Pinpoint the cell where the given text exists, returning its (x, y) midpoint coordinate. 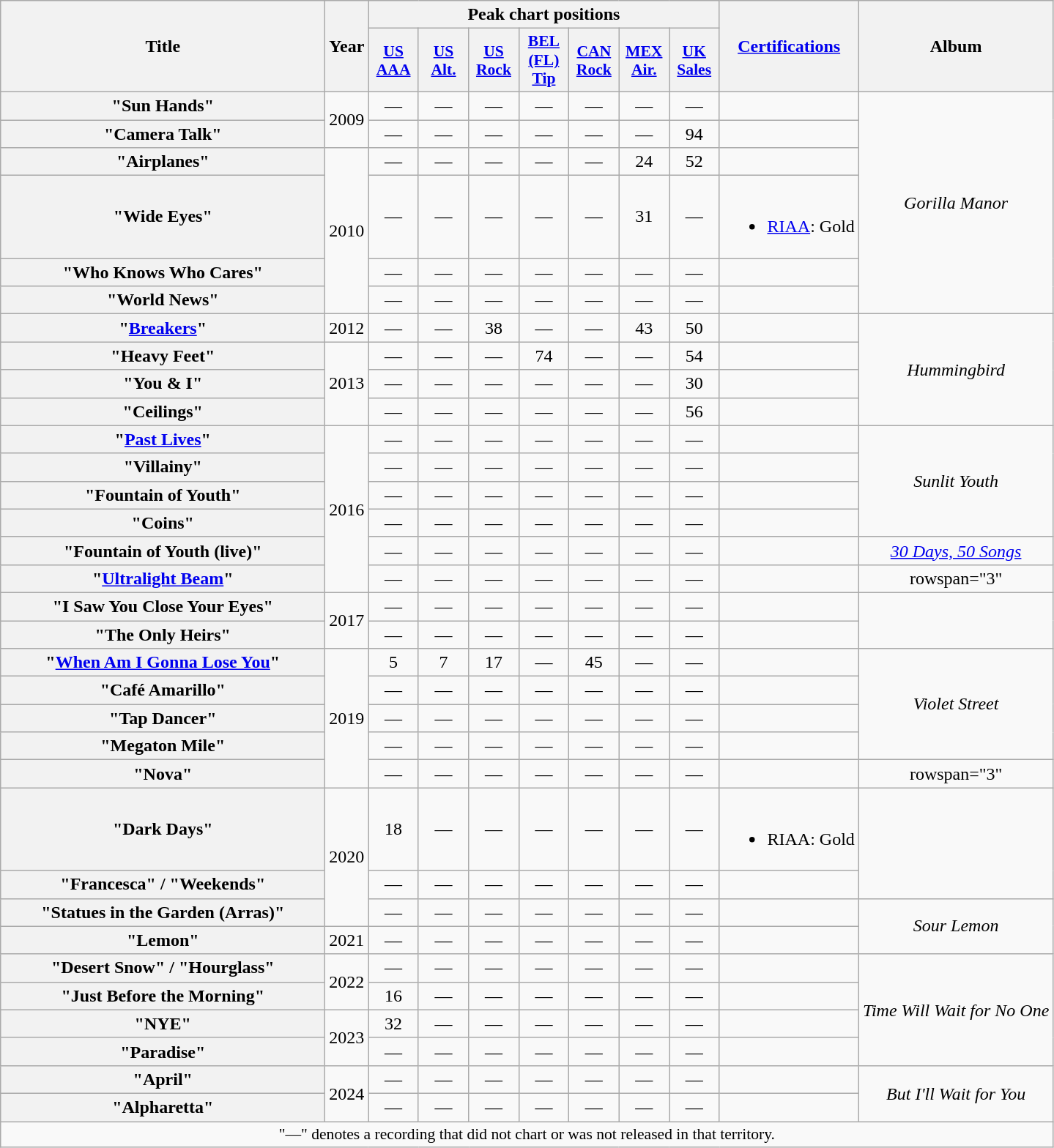
"Alpharetta" (163, 1107)
"The Only Heirs" (163, 635)
"Nova" (163, 774)
"Café Amarillo" (163, 690)
Peak chart positions (543, 15)
"Heavy Feet" (163, 356)
Sour Lemon (956, 926)
"Just Before the Morning" (163, 996)
2017 (347, 620)
But I'll Wait for You (956, 1093)
Time Will Wait for No One (956, 1010)
UKSales (694, 60)
"Fountain of Youth" (163, 495)
Album (956, 47)
2024 (347, 1093)
"Desert Snow" / "Hourglass" (163, 968)
"You & I" (163, 384)
54 (694, 356)
30 (694, 384)
2010 (347, 231)
7 (443, 663)
"Camera Talk" (163, 134)
"NYE" (163, 1024)
Hummingbird (956, 370)
"Sun Hands" (163, 105)
"Coins" (163, 523)
31 (644, 217)
2012 (347, 328)
16 (393, 996)
"Breakers" (163, 328)
"—" denotes a recording that did not chart or was not released in that territory. (527, 1135)
30 Days, 50 Songs (956, 551)
50 (694, 328)
BEL(FL)Tip (543, 60)
5 (393, 663)
"Megaton Mile" (163, 746)
"I Saw You Close Your Eyes" (163, 606)
"Wide Eyes" (163, 217)
52 (694, 162)
"Statues in the Garden (Arras)" (163, 912)
Gorilla Manor (956, 202)
"Paradise" (163, 1051)
94 (694, 134)
USAlt. (443, 60)
Sunlit Youth (956, 481)
17 (494, 663)
"When Am I Gonna Lose You" (163, 663)
2019 (347, 718)
2023 (347, 1037)
2021 (347, 940)
Year (347, 47)
"Dark Days" (163, 829)
45 (594, 663)
USAAA (393, 60)
"Francesca" / "Weekends" (163, 884)
"Fountain of Youth (live)" (163, 551)
74 (543, 356)
43 (644, 328)
"Ceilings" (163, 411)
"Tap Dancer" (163, 718)
Certifications (789, 47)
38 (494, 328)
2022 (347, 982)
CANRock (594, 60)
2009 (347, 119)
"April" (163, 1079)
USRock (494, 60)
"Lemon" (163, 940)
"Past Lives" (163, 439)
Violet Street (956, 704)
"Who Knows Who Cares" (163, 272)
2013 (347, 384)
24 (644, 162)
56 (694, 411)
32 (393, 1024)
MEXAir. (644, 60)
2016 (347, 509)
"World News" (163, 300)
"Ultralight Beam" (163, 578)
"Airplanes" (163, 162)
"Villainy" (163, 467)
2020 (347, 857)
18 (393, 829)
Title (163, 47)
